Scan for the cell matching the given text and deliver its [X, Y] coordinate at center. 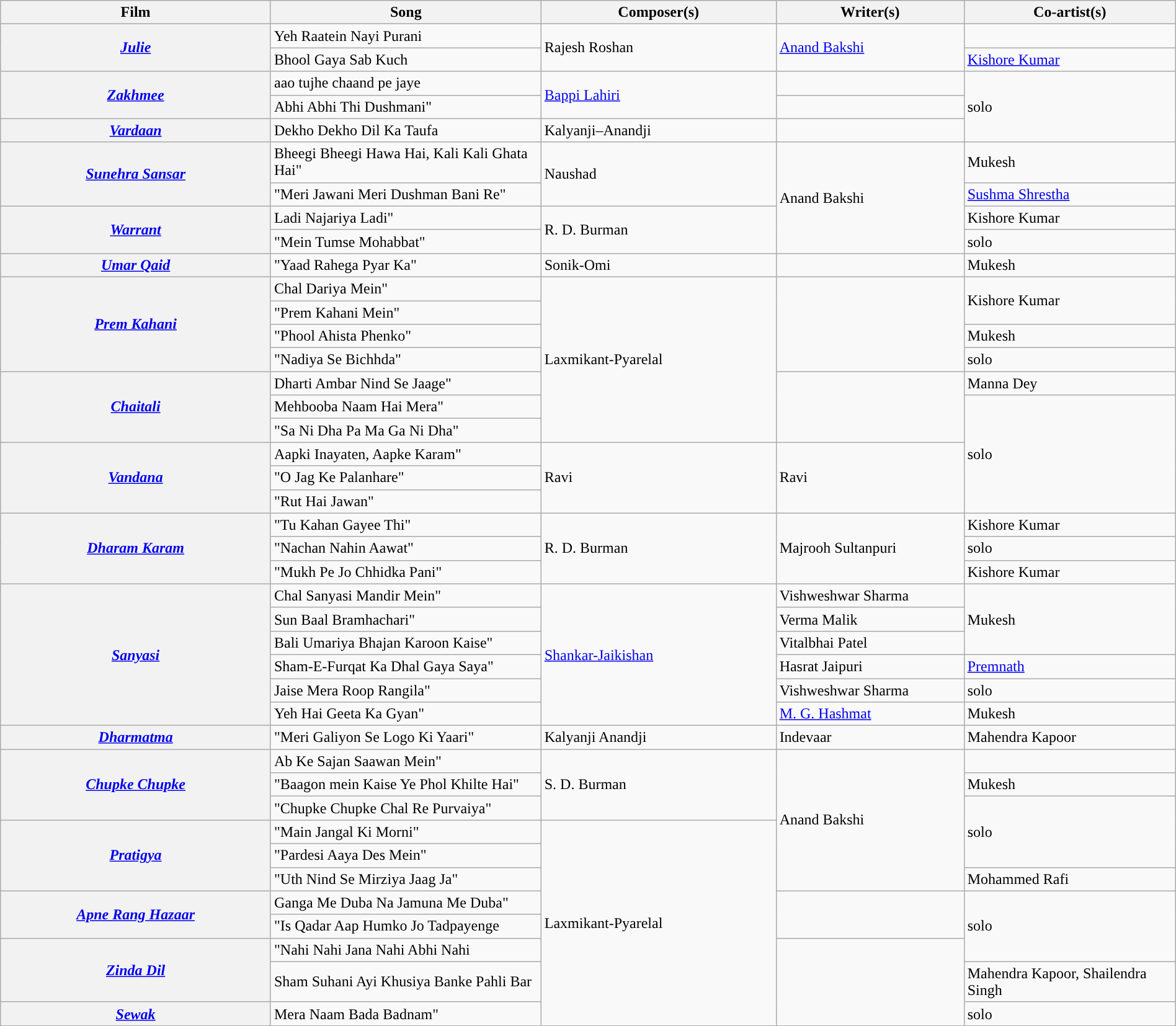
"Nahi Nahi Jana Nahi Abhi Nahi [406, 950]
Ladi Najariya Ladi" [406, 218]
Mahendra Kapoor, Shailendra Singh [1069, 981]
Pratigya [136, 855]
Chal Dariya Mein" [406, 288]
Mahendra Kapoor [1069, 738]
Chal Sanyasi Mandir Mein" [406, 596]
Shankar-Jaikishan [659, 654]
Sham Suhani Ayi Khusiya Banke Pahli Bar [406, 981]
"Mukh Pe Jo Chhidka Pani" [406, 572]
"Chupke Chupke Chal Re Purvaiya" [406, 808]
Kalyanji–Anandji [659, 130]
Indevaar [870, 738]
Kalyanji Anandji [659, 738]
Dekho Dekho Dil Ka Taufa [406, 130]
"Is Qadar Aap Humko Jo Tadpayenge [406, 926]
Song [406, 12]
"Nachan Nahin Aawat" [406, 548]
Ab Ke Sajan Saawan Mein" [406, 761]
"Pardesi Aaya Des Mein" [406, 855]
Bappi Lahiri [659, 95]
"Prem Kahani Mein" [406, 312]
Warrant [136, 230]
Abhi Abhi Thi Dushmani" [406, 107]
"Nadiya Se Bichhda" [406, 360]
Rajesh Roshan [659, 48]
Apne Rang Hazaar [136, 914]
Premnath [1069, 666]
Sun Baal Bramhachari" [406, 619]
Yeh Hai Geeta Ka Gyan" [406, 714]
Manna Dey [1069, 383]
Ganga Me Duba Na Jamuna Me Duba" [406, 903]
aao tujhe chaand pe jaye [406, 83]
Sushma Shrestha [1069, 194]
Umar Qaid [136, 265]
Vitalbhai Patel [870, 643]
Zakhmee [136, 95]
"Sa Ni Dha Pa Ma Ga Ni Dha" [406, 430]
Mehbooba Naam Hai Mera" [406, 407]
"Tu Kahan Gayee Thi" [406, 525]
Bheegi Bheegi Hawa Hai, Kali Kali Ghata Hai" [406, 163]
Verma Malik [870, 619]
Yeh Raatein Nayi Purani [406, 36]
Hasrat Jaipuri [870, 666]
Mera Naam Bada Badnam" [406, 1014]
Composer(s) [659, 12]
Co-artist(s) [1069, 12]
M. G. Hashmat [870, 714]
Dharam Karam [136, 548]
Bhool Gaya Sab Kuch [406, 60]
Sewak [136, 1014]
Aapki Inayaten, Aapke Karam" [406, 454]
Chaitali [136, 407]
"Mein Tumse Mohabbat" [406, 241]
"Rut Hai Jawan" [406, 501]
"Yaad Rahega Pyar Ka" [406, 265]
"O Jag Ke Palanhare" [406, 478]
"Uth Nind Se Mirziya Jaag Ja" [406, 879]
Film [136, 12]
"Phool Ahista Phenko" [406, 336]
Mohammed Rafi [1069, 879]
Prem Kahani [136, 324]
Zinda Dil [136, 970]
Julie [136, 48]
S. D. Burman [659, 785]
Chupke Chupke [136, 785]
Writer(s) [870, 12]
Sunehra Sansar [136, 174]
"Meri Galiyon Se Logo Ki Yaari" [406, 738]
"Meri Jawani Meri Dushman Bani Re" [406, 194]
Naushad [659, 174]
Sham-E-Furqat Ka Dhal Gaya Saya" [406, 666]
Vardaan [136, 130]
Dharti Ambar Nind Se Jaage" [406, 383]
Vandana [136, 478]
Sanyasi [136, 654]
Bali Umariya Bhajan Karoon Kaise" [406, 643]
Sonik-Omi [659, 265]
Majrooh Sultanpuri [870, 548]
"Main Jangal Ki Morni" [406, 832]
Dharmatma [136, 738]
"Baagon mein Kaise Ye Phol Khilte Hai" [406, 785]
Jaise Mera Roop Rangila" [406, 690]
